Extract the [X, Y] coordinate from the center of the cell holding the provided text.  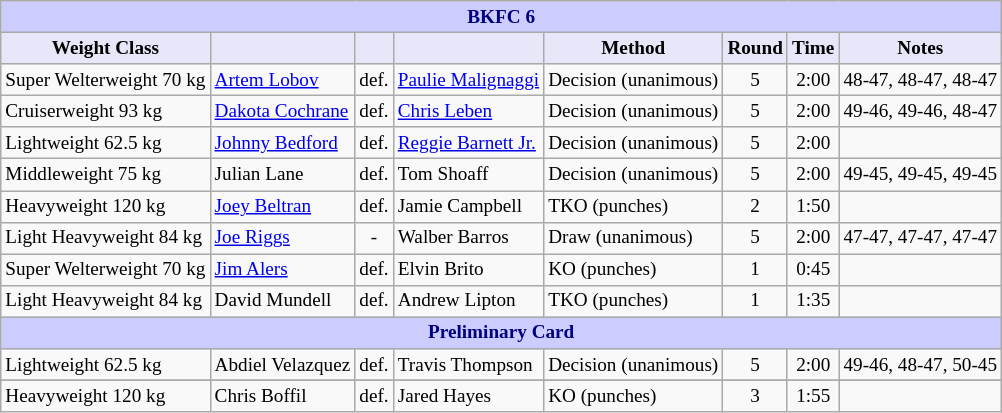
Travis Thompson [468, 365]
Reggie Barnett Jr. [468, 143]
Joey Beltran [282, 206]
BKFC 6 [502, 17]
Notes [920, 48]
49-45, 49-45, 49-45 [920, 175]
Chris Boffil [282, 396]
Jim Alers [282, 270]
Joe Riggs [282, 238]
Dakota Cochrane [282, 111]
Round [756, 48]
49-46, 48-47, 50-45 [920, 365]
Cruiserweight 93 kg [106, 111]
49-46, 49-46, 48-47 [920, 111]
Julian Lane [282, 175]
Abdiel Velazquez [282, 365]
Weight Class [106, 48]
Walber Barros [468, 238]
Time [812, 48]
48-47, 48-47, 48-47 [920, 80]
1:50 [812, 206]
2 [756, 206]
Johnny Bedford [282, 143]
Method [634, 48]
Paulie Malignaggi [468, 80]
Preliminary Card [502, 333]
Artem Lobov [282, 80]
Middleweight 75 kg [106, 175]
3 [756, 396]
Andrew Lipton [468, 301]
Chris Leben [468, 111]
Jamie Campbell [468, 206]
Elvin Brito [468, 270]
- [374, 238]
1:35 [812, 301]
Draw (unanimous) [634, 238]
David Mundell [282, 301]
47-47, 47-47, 47-47 [920, 238]
Jared Hayes [468, 396]
Tom Shoaff [468, 175]
0:45 [812, 270]
1:55 [812, 396]
